Pinpoint the cell where the given text exists, returning its (x, y) midpoint coordinate. 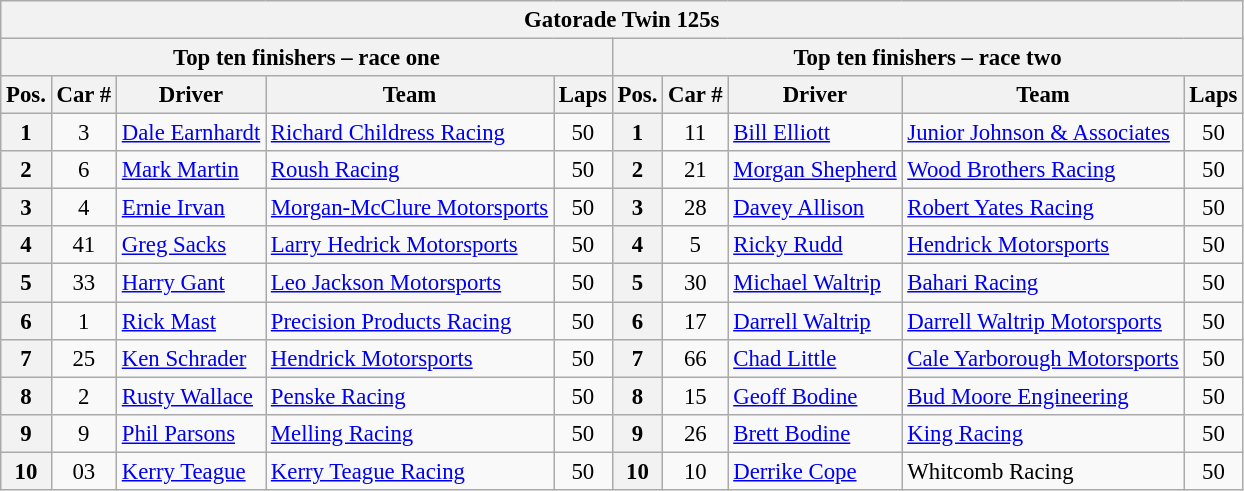
Junior Johnson & Associates (1043, 133)
Kerry Teague Racing (410, 471)
Penske Racing (410, 396)
Dale Earnhardt (190, 133)
Whitcomb Racing (1043, 471)
41 (84, 245)
Darrell Waltrip Motorsports (1043, 321)
03 (84, 471)
Wood Brothers Racing (1043, 170)
Darrell Waltrip (815, 321)
Kerry Teague (190, 471)
21 (696, 170)
Morgan Shepherd (815, 170)
Morgan-McClure Motorsports (410, 208)
26 (696, 433)
Rick Mast (190, 321)
Greg Sacks (190, 245)
Mark Martin (190, 170)
Bud Moore Engineering (1043, 396)
Top ten finishers – race two (928, 58)
Precision Products Racing (410, 321)
66 (696, 358)
Harry Gant (190, 283)
Derrike Cope (815, 471)
Roush Racing (410, 170)
17 (696, 321)
Phil Parsons (190, 433)
Michael Waltrip (815, 283)
Melling Racing (410, 433)
Larry Hedrick Motorsports (410, 245)
Top ten finishers – race one (306, 58)
Ernie Irvan (190, 208)
Ken Schrader (190, 358)
Brett Bodine (815, 433)
Geoff Bodine (815, 396)
King Racing (1043, 433)
33 (84, 283)
Davey Allison (815, 208)
Cale Yarborough Motorsports (1043, 358)
11 (696, 133)
Richard Childress Racing (410, 133)
30 (696, 283)
Rusty Wallace (190, 396)
Gatorade Twin 125s (622, 20)
Robert Yates Racing (1043, 208)
Ricky Rudd (815, 245)
Bill Elliott (815, 133)
25 (84, 358)
28 (696, 208)
Leo Jackson Motorsports (410, 283)
15 (696, 396)
Bahari Racing (1043, 283)
Chad Little (815, 358)
